Scan for the cell matching the given text and deliver its [x, y] coordinate at center. 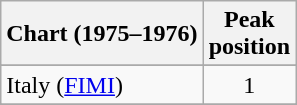
Peakposition [249, 34]
1 [249, 85]
Italy (FIMI) [102, 85]
Chart (1975–1976) [102, 34]
